Capture the cell that displays the provided text and extract its [X, Y] central coordinate. 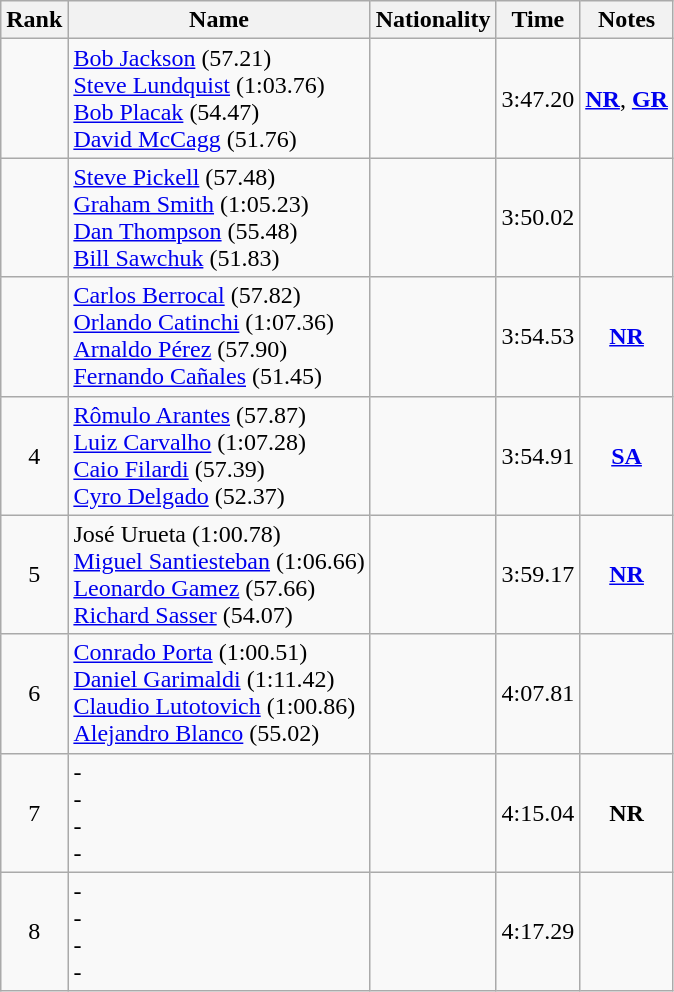
José Urueta (1:00.78) Miguel Santiesteban (1:06.66) Leonardo Gamez (57.66) Richard Sasser (54.07) [219, 574]
SA [627, 456]
4:07.81 [538, 694]
Bob Jackson (57.21) Steve Lundquist (1:03.76) Bob Placak (54.47) David McCagg (51.76) [219, 98]
Nationality [433, 20]
Steve Pickell (57.48) Graham Smith (1:05.23) Dan Thompson (55.48) Bill Sawchuk (51.83) [219, 218]
4:17.29 [538, 932]
4:15.04 [538, 812]
3:54.91 [538, 456]
Notes [627, 20]
3:47.20 [538, 98]
6 [34, 694]
Conrado Porta (1:00.51) Daniel Garimaldi (1:11.42) Claudio Lutotovich (1:00.86) Alejandro Blanco (55.02) [219, 694]
3:54.53 [538, 336]
7 [34, 812]
3:59.17 [538, 574]
8 [34, 932]
Carlos Berrocal (57.82) Orlando Catinchi (1:07.36) Arnaldo Pérez (57.90) Fernando Cañales (51.45) [219, 336]
Time [538, 20]
Rank [34, 20]
Rômulo Arantes (57.87) Luiz Carvalho (1:07.28) Caio Filardi (57.39) Cyro Delgado (52.37) [219, 456]
5 [34, 574]
4 [34, 456]
Name [219, 20]
NR, GR [627, 98]
3:50.02 [538, 218]
